For the text-containing cell, return its midpoint in (X, Y) coordinate format. 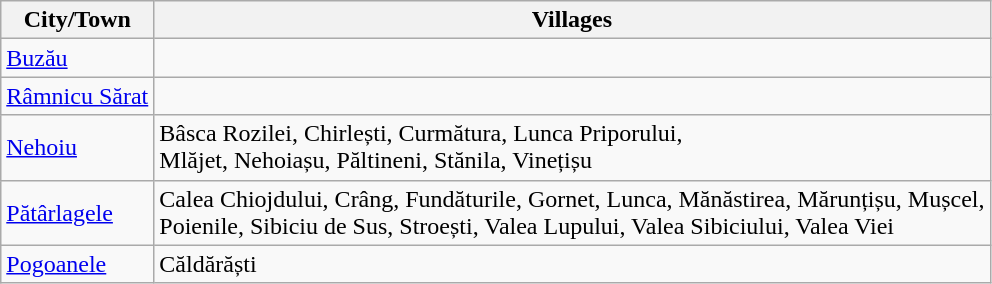
Pogoanele (78, 264)
Buzău (78, 58)
Pătârlagele (78, 212)
Villages (572, 20)
City/Town (78, 20)
Bâsca Rozilei, Chirlești, Curmătura, Lunca Priporului, Mlăjet, Nehoiașu, Păltineni, Stănila, Vinețișu (572, 148)
Căldărăști (572, 264)
Nehoiu (78, 148)
Râmnicu Sărat (78, 96)
